Return the [X, Y] coordinate for the center point of the cell that contains the specified text.  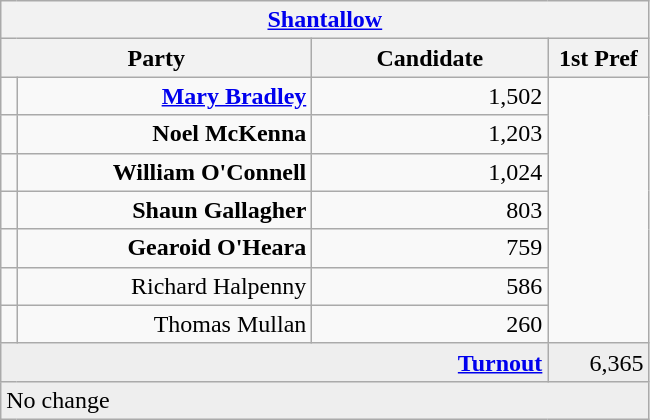
1st Pref [598, 58]
No change [325, 400]
William O'Connell [164, 172]
1,024 [430, 172]
Candidate [430, 58]
6,365 [598, 362]
1,203 [430, 134]
803 [430, 210]
1,502 [430, 96]
260 [430, 324]
586 [430, 286]
Noel McKenna [164, 134]
Thomas Mullan [164, 324]
Turnout [274, 362]
Shaun Gallagher [164, 210]
759 [430, 248]
Gearoid O'Heara [164, 248]
Richard Halpenny [164, 286]
Party [156, 58]
Mary Bradley [164, 96]
Shantallow [325, 20]
